From the cell containing the given text, extract its center point as (x, y) coordinate. 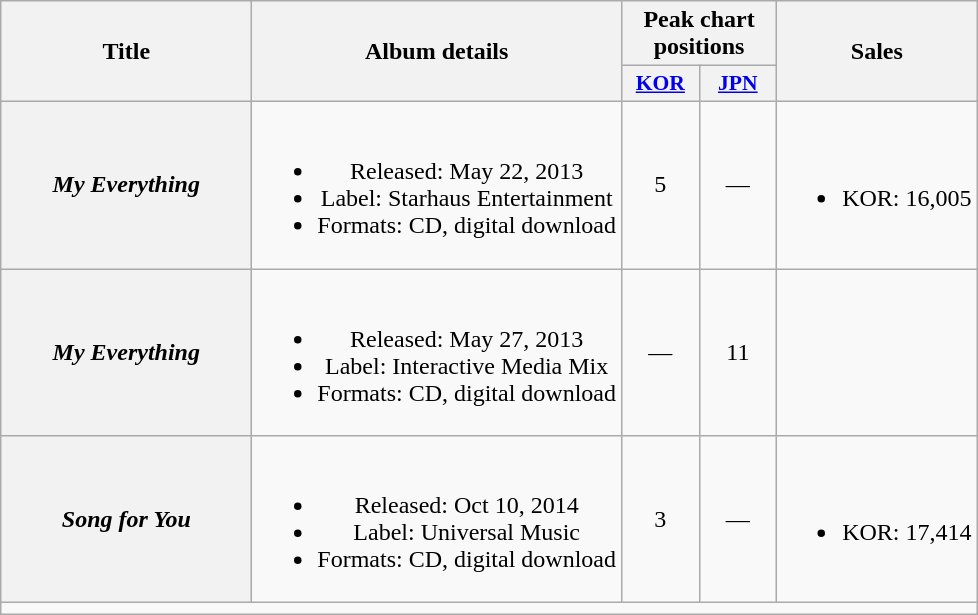
11 (738, 352)
3 (661, 520)
KOR: 17,414 (877, 520)
JPN (738, 84)
Released: May 22, 2013 Label: Starhaus EntertainmentFormats: CD, digital download (437, 184)
Song for You (126, 520)
Released: Oct 10, 2014 Label: Universal MusicFormats: CD, digital download (437, 520)
Peak chart positions (700, 34)
Album details (437, 52)
KOR: 16,005 (877, 184)
KOR (661, 84)
5 (661, 184)
Released: May 27, 2013 Label: Interactive Media MixFormats: CD, digital download (437, 352)
Title (126, 52)
Sales (877, 52)
